Locate the cell with the specified text and output its [x, y] center coordinate. 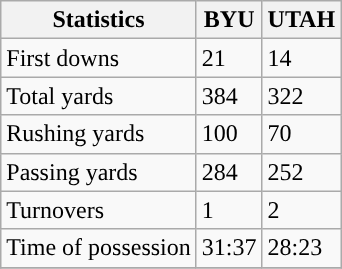
BYU [229, 20]
Statistics [99, 20]
21 [229, 58]
252 [302, 172]
First downs [99, 58]
70 [302, 134]
UTAH [302, 20]
2 [302, 210]
14 [302, 58]
31:37 [229, 248]
Rushing yards [99, 134]
Turnovers [99, 210]
Passing yards [99, 172]
284 [229, 172]
28:23 [302, 248]
384 [229, 96]
100 [229, 134]
1 [229, 210]
322 [302, 96]
Time of possession [99, 248]
Total yards [99, 96]
